Identify which cell holds the provided text, then report its (X, Y) central coordinate. 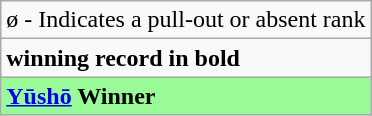
Yūshō Winner (186, 96)
winning record in bold (186, 58)
ø - Indicates a pull-out or absent rank (186, 20)
